Find where the given text appears and provide that cell's center as [X, Y] coordinate. 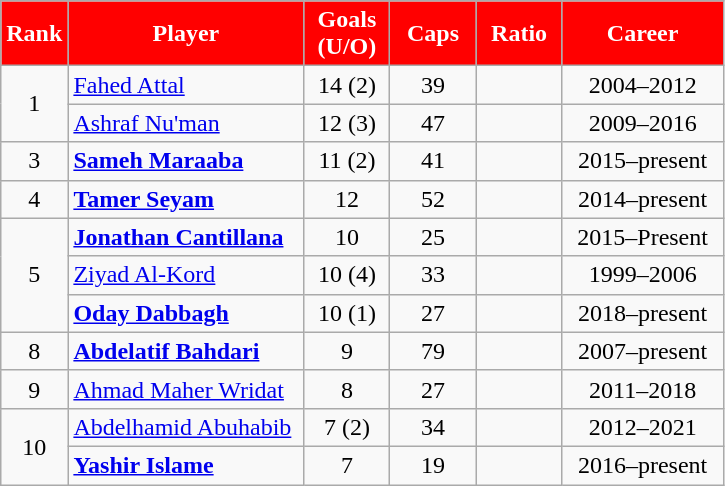
Caps [433, 34]
25 [433, 237]
7 [347, 465]
12 (3) [347, 123]
Fahed Attal [186, 85]
Abdelhamid Abuhabib [186, 427]
1 [34, 104]
Career [642, 34]
1999–2006 [642, 275]
39 [433, 85]
14 (2) [347, 85]
10 (1) [347, 313]
34 [433, 427]
52 [433, 199]
3 [34, 161]
11 (2) [347, 161]
10 (4) [347, 275]
2007–present [642, 351]
7 (2) [347, 427]
Yashir Islame [186, 465]
2018–present [642, 313]
Tamer Seyam [186, 199]
19 [433, 465]
Abdelatif Bahdari [186, 351]
5 [34, 275]
Ahmad Maher Wridat [186, 389]
2004–2012 [642, 85]
41 [433, 161]
Player [186, 34]
Rank [34, 34]
12 [347, 199]
Ziyad Al-Kord [186, 275]
2012–2021 [642, 427]
Oday Dabbagh [186, 313]
Goals (U/O) [347, 34]
Ratio [519, 34]
2015–Present [642, 237]
4 [34, 199]
Sameh Maraaba [186, 161]
47 [433, 123]
Ashraf Nu'man [186, 123]
2009–2016 [642, 123]
2016–present [642, 465]
2014–present [642, 199]
2015–present [642, 161]
2011–2018 [642, 389]
79 [433, 351]
33 [433, 275]
Jonathan Cantillana [186, 237]
